Extract the [x, y] coordinate from the center of the cell holding the provided text.  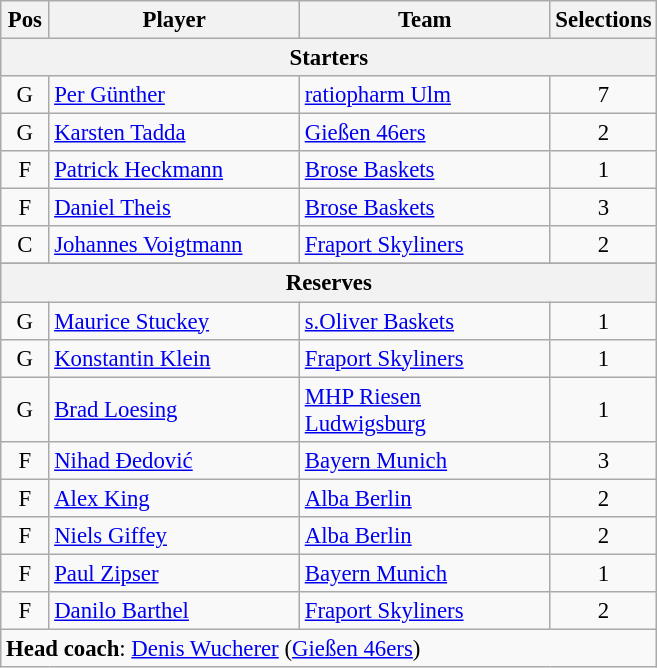
Niels Giffey [174, 536]
Daniel Theis [174, 208]
Brad Loesing [174, 410]
Player [174, 20]
Reserves [329, 283]
Per Günther [174, 95]
C [25, 245]
ratiopharm Ulm [424, 95]
Patrick Heckmann [174, 170]
Head coach: Denis Wucherer (Gießen 46ers) [329, 648]
MHP Riesen Ludwigsburg [424, 410]
Karsten Tadda [174, 133]
s.Oliver Baskets [424, 321]
Gießen 46ers [424, 133]
Johannes Voigtmann [174, 245]
Nihad Đedović [174, 460]
Selections [604, 20]
Alex King [174, 498]
Danilo Barthel [174, 611]
Konstantin Klein [174, 358]
Team [424, 20]
Starters [329, 58]
Maurice Stuckey [174, 321]
7 [604, 95]
Paul Zipser [174, 573]
Pos [25, 20]
